Output the (x, y) coordinate of the center of the cell containing the given text.  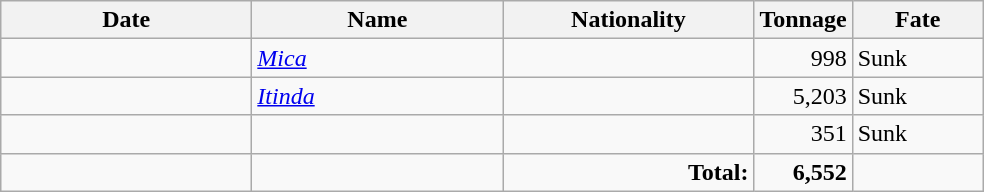
5,203 (803, 96)
Mica (378, 58)
351 (803, 134)
Total: (628, 172)
Name (378, 20)
Date (126, 20)
6,552 (803, 172)
Fate (918, 20)
998 (803, 58)
Tonnage (803, 20)
Itinda (378, 96)
Nationality (628, 20)
